Capture the cell that displays the provided text and extract its (x, y) central coordinate. 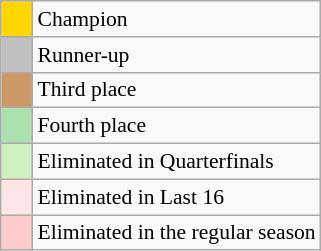
Third place (176, 90)
Champion (176, 19)
Eliminated in Quarterfinals (176, 162)
Fourth place (176, 126)
Eliminated in Last 16 (176, 197)
Eliminated in the regular season (176, 233)
Runner-up (176, 55)
